Capture the cell that displays the provided text and extract its [X, Y] central coordinate. 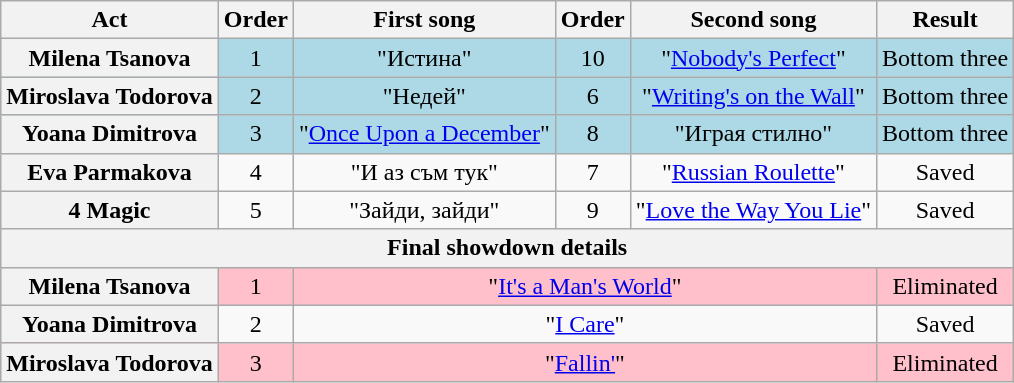
4 Magic [110, 210]
8 [592, 134]
First song [424, 20]
Second song [753, 20]
Final showdown details [508, 248]
"И аз съм тук" [424, 172]
7 [592, 172]
"Зайди, зайди" [424, 210]
"Writing's on the Wall" [753, 96]
Act [110, 20]
"Once Upon a December" [424, 134]
"Russian Roulette" [753, 172]
"Истина" [424, 58]
6 [592, 96]
9 [592, 210]
Result [946, 20]
"Fallin'" [584, 362]
"Играя стилно" [753, 134]
"I Care" [584, 324]
10 [592, 58]
Eva Parmakova [110, 172]
"Nobody's Perfect" [753, 58]
4 [256, 172]
"Недей" [424, 96]
5 [256, 210]
"Love the Way You Lie" [753, 210]
"It's a Man's World" [584, 286]
